For the text-containing cell, return its midpoint in [X, Y] coordinate format. 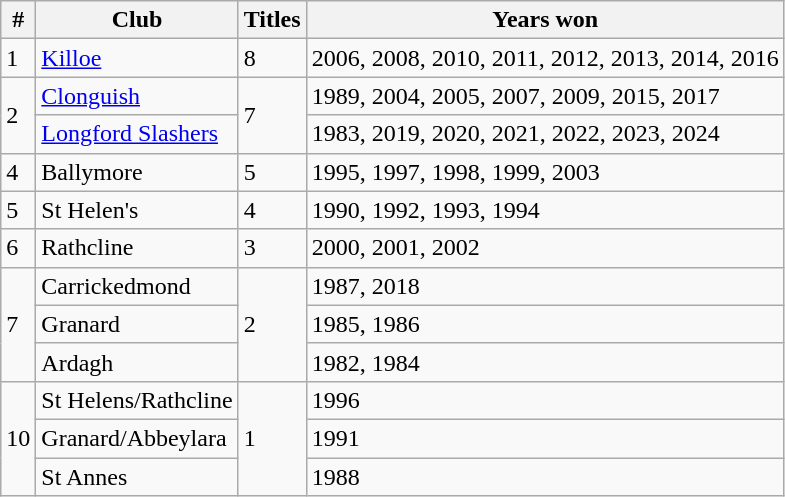
1988 [545, 477]
Longford Slashers [137, 134]
10 [18, 438]
8 [272, 58]
1989, 2004, 2005, 2007, 2009, 2015, 2017 [545, 96]
1987, 2018 [545, 286]
# [18, 20]
Rathcline [137, 248]
1982, 1984 [545, 362]
Granard/Abbeylara [137, 438]
6 [18, 248]
1985, 1986 [545, 324]
Ballymore [137, 172]
Carrickedmond [137, 286]
1991 [545, 438]
St Annes [137, 477]
Titles [272, 20]
St Helens/Rathcline [137, 400]
Killoe [137, 58]
Years won [545, 20]
1983, 2019, 2020, 2021, 2022, 2023, 2024 [545, 134]
1990, 1992, 1993, 1994 [545, 210]
3 [272, 248]
Club [137, 20]
St Helen's [137, 210]
1995, 1997, 1998, 1999, 2003 [545, 172]
Granard [137, 324]
1996 [545, 400]
2006, 2008, 2010, 2011, 2012, 2013, 2014, 2016 [545, 58]
Clonguish [137, 96]
2000, 2001, 2002 [545, 248]
Ardagh [137, 362]
